Find where the given text appears and provide that cell's center as (X, Y) coordinate. 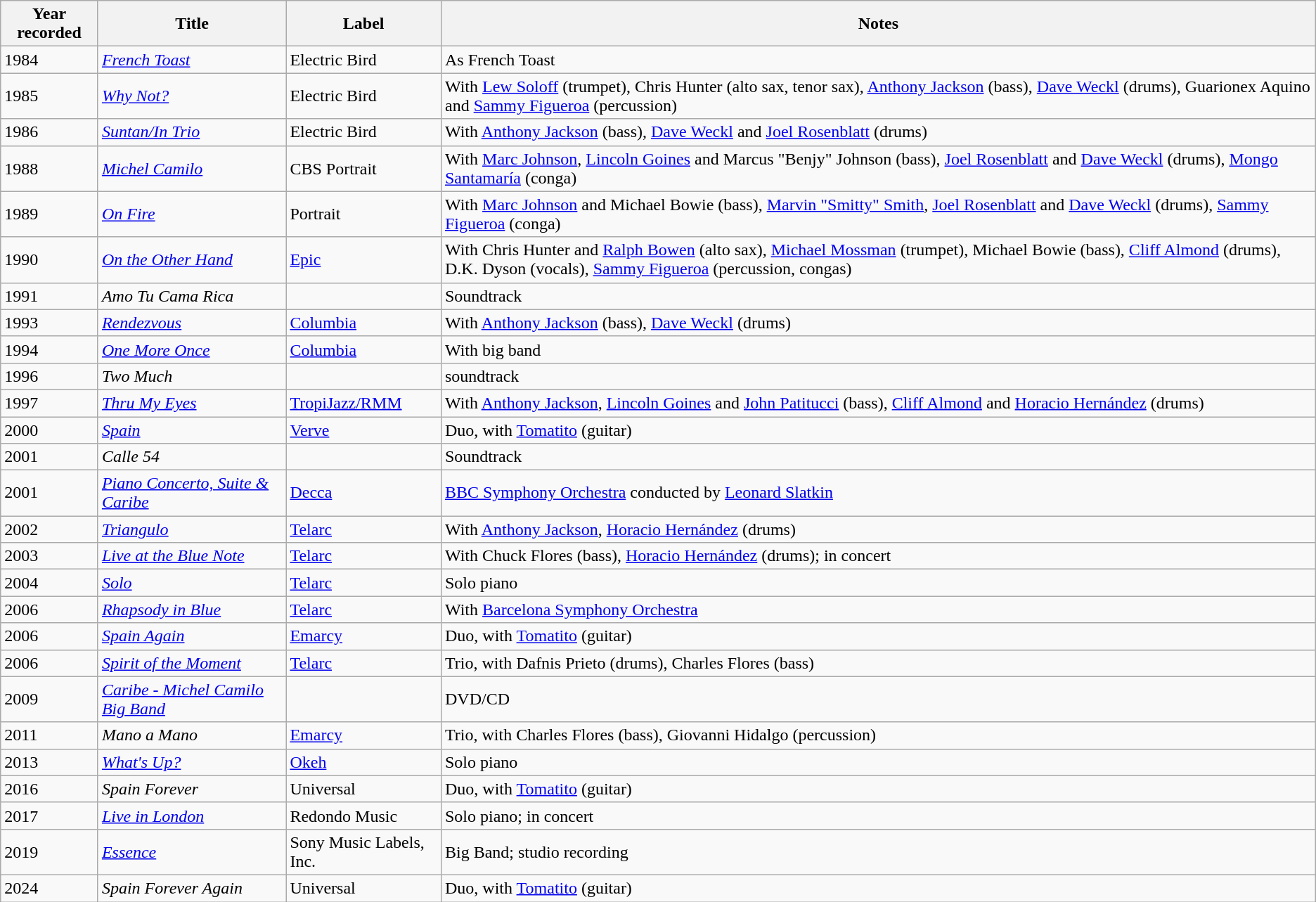
1986 (49, 132)
1993 (49, 323)
Spirit of the Moment (192, 663)
With Chuck Flores (bass), Horacio Hernández (drums); in concert (878, 556)
With Anthony Jackson, Horacio Hernández (drums) (878, 529)
CBS Portrait (364, 169)
Essence (192, 852)
On the Other Hand (192, 260)
2013 (49, 762)
soundtrack (878, 376)
2017 (49, 816)
2004 (49, 583)
Amo Tu Cama Rica (192, 296)
1988 (49, 169)
With Anthony Jackson (bass), Dave Weckl and Joel Rosenblatt (drums) (878, 132)
1996 (49, 376)
Spain (192, 430)
Live at the Blue Note (192, 556)
Notes (878, 24)
1984 (49, 60)
2002 (49, 529)
With Marc Johnson and Michael Bowie (bass), Marvin "Smitty" Smith, Joel Rosenblatt and Dave Weckl (drums), Sammy Figueroa (conga) (878, 214)
Portrait (364, 214)
Title (192, 24)
Spain Again (192, 636)
Trio, with Charles Flores (bass), Giovanni Hidalgo (percussion) (878, 735)
Sony Music Labels, Inc. (364, 852)
Why Not? (192, 96)
2011 (49, 735)
Solo piano; in concert (878, 816)
1997 (49, 403)
With Barcelona Symphony Orchestra (878, 610)
1991 (49, 296)
Thru My Eyes (192, 403)
Piano Concerto, Suite & Caribe (192, 494)
With Anthony Jackson, Lincoln Goines and John Patitucci (bass), Cliff Almond and Horacio Hernández (drums) (878, 403)
Okeh (364, 762)
With Marc Johnson, Lincoln Goines and Marcus "Benjy" Johnson (bass), Joel Rosenblatt and Dave Weckl (drums), Mongo Santamaría (conga) (878, 169)
2003 (49, 556)
2000 (49, 430)
DVD/CD (878, 699)
Live in London (192, 816)
BBC Symphony Orchestra conducted by Leonard Slatkin (878, 494)
On Fire (192, 214)
Spain Forever Again (192, 888)
Decca (364, 494)
French Toast (192, 60)
As French Toast (878, 60)
Two Much (192, 376)
2009 (49, 699)
One More Once (192, 349)
Solo (192, 583)
Michel Camilo (192, 169)
2019 (49, 852)
2016 (49, 789)
Redondo Music (364, 816)
1990 (49, 260)
Label (364, 24)
Calle 54 (192, 457)
Big Band; studio recording (878, 852)
2024 (49, 888)
Trio, with Dafnis Prieto (drums), Charles Flores (bass) (878, 663)
Verve (364, 430)
Caribe - Michel Camilo Big Band (192, 699)
Triangulo (192, 529)
With big band (878, 349)
What's Up? (192, 762)
1985 (49, 96)
TropiJazz/RMM (364, 403)
Rendezvous (192, 323)
Mano a Mano (192, 735)
Rhapsody in Blue (192, 610)
With Anthony Jackson (bass), Dave Weckl (drums) (878, 323)
1989 (49, 214)
Spain Forever (192, 789)
Epic (364, 260)
Year recorded (49, 24)
1994 (49, 349)
Suntan/In Trio (192, 132)
